Find where the given text appears and provide that cell's center as [X, Y] coordinate. 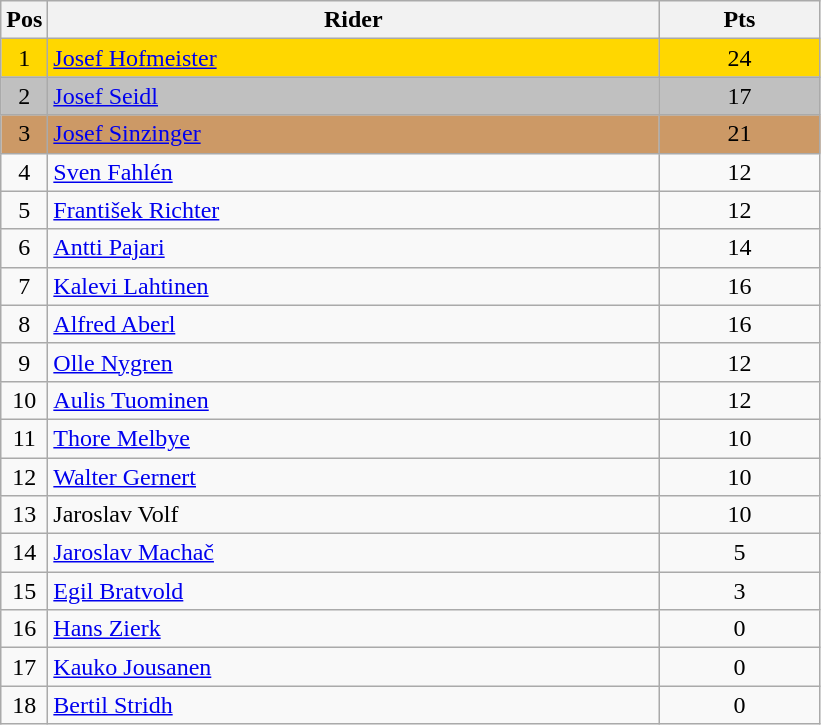
Pts [740, 20]
24 [740, 58]
11 [24, 438]
Alfred Aberl [354, 324]
1 [24, 58]
Hans Zierk [354, 629]
Pos [24, 20]
Thore Melbye [354, 438]
Walter Gernert [354, 477]
Josef Sinzinger [354, 134]
Olle Nygren [354, 362]
7 [24, 286]
Egil Bratvold [354, 591]
Sven Fahlén [354, 172]
13 [24, 515]
František Richter [354, 210]
Antti Pajari [354, 248]
4 [24, 172]
Jaroslav Machač [354, 553]
Josef Hofmeister [354, 58]
2 [24, 96]
9 [24, 362]
8 [24, 324]
Jaroslav Volf [354, 515]
Rider [354, 20]
Josef Seidl [354, 96]
Bertil Stridh [354, 705]
15 [24, 591]
Kalevi Lahtinen [354, 286]
Aulis Tuominen [354, 400]
18 [24, 705]
21 [740, 134]
Kauko Jousanen [354, 667]
6 [24, 248]
